Provide the (x, y) coordinate of the cell's center where the given text is located.  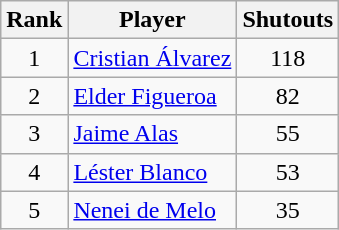
Player (152, 20)
Cristian Álvarez (152, 58)
Shutouts (288, 20)
5 (34, 210)
Jaime Alas (152, 134)
Elder Figueroa (152, 96)
Rank (34, 20)
2 (34, 96)
82 (288, 96)
4 (34, 172)
55 (288, 134)
Nenei de Melo (152, 210)
118 (288, 58)
35 (288, 210)
3 (34, 134)
1 (34, 58)
53 (288, 172)
Léster Blanco (152, 172)
